Capture the cell that displays the provided text and extract its [x, y] central coordinate. 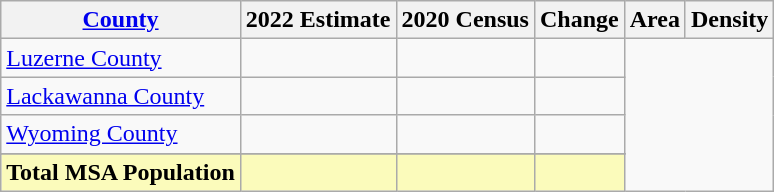
Area [654, 20]
Lackawanna County [121, 96]
Luzerne County [121, 58]
2020 Census [465, 20]
County [121, 20]
Density [729, 20]
2022 Estimate [318, 20]
Wyoming County [121, 134]
Change [579, 20]
Total MSA Population [121, 172]
